Provide the (x, y) coordinate of the cell's center where the given text is located.  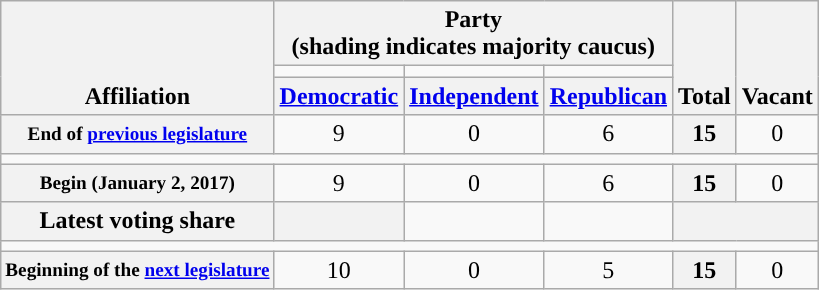
Party(shading indicates majority caucus) (474, 34)
Begin (January 2, 2017) (138, 183)
End of previous legislature (138, 134)
Independent (474, 96)
Beginning of the next legislature (138, 270)
10 (339, 270)
Total (705, 58)
Vacant (777, 58)
Affiliation (138, 58)
5 (608, 270)
Republican (608, 96)
Latest voting share (138, 221)
Democratic (339, 96)
